Find where the given text appears and provide that cell's center as (x, y) coordinate. 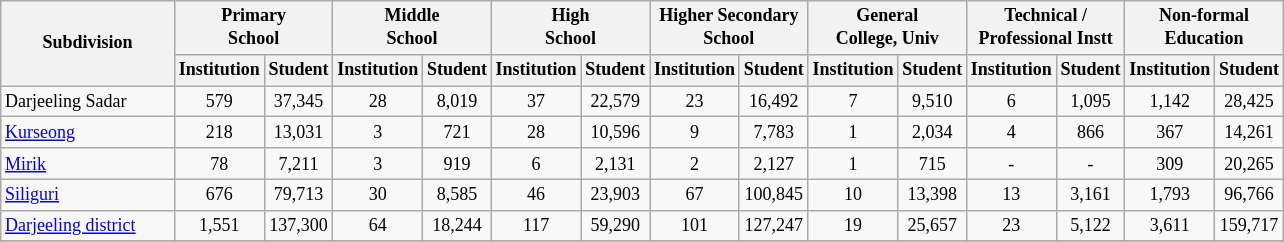
2,131 (616, 164)
46 (536, 194)
13,031 (298, 132)
7 (853, 102)
37,345 (298, 102)
159,717 (1250, 226)
14,261 (1250, 132)
1,142 (1170, 102)
96,766 (1250, 194)
23,903 (616, 194)
37 (536, 102)
9,510 (932, 102)
GeneralCollege, Univ (887, 28)
218 (219, 132)
78 (219, 164)
PrimarySchool (253, 28)
2 (695, 164)
MiddleSchool (412, 28)
Kurseong (88, 132)
8,585 (458, 194)
100,845 (774, 194)
8,019 (458, 102)
Non-formalEducation (1204, 28)
59,290 (616, 226)
22,579 (616, 102)
79,713 (298, 194)
919 (458, 164)
3,161 (1090, 194)
7,783 (774, 132)
67 (695, 194)
30 (378, 194)
101 (695, 226)
Technical /Professional Instt (1045, 28)
1,095 (1090, 102)
16,492 (774, 102)
127,247 (774, 226)
10 (853, 194)
10,596 (616, 132)
Mirik (88, 164)
579 (219, 102)
13,398 (932, 194)
367 (1170, 132)
676 (219, 194)
64 (378, 226)
5,122 (1090, 226)
Darjeeling Sadar (88, 102)
309 (1170, 164)
25,657 (932, 226)
Subdivision (88, 44)
2,034 (932, 132)
137,300 (298, 226)
3,611 (1170, 226)
19 (853, 226)
2,127 (774, 164)
1,793 (1170, 194)
866 (1090, 132)
28,425 (1250, 102)
9 (695, 132)
7,211 (298, 164)
4 (1011, 132)
20,265 (1250, 164)
721 (458, 132)
Higher SecondarySchool (729, 28)
18,244 (458, 226)
Darjeeling district (88, 226)
HighSchool (570, 28)
Siliguri (88, 194)
715 (932, 164)
1,551 (219, 226)
13 (1011, 194)
117 (536, 226)
